Return [x, y] of the center of cell containing provided text 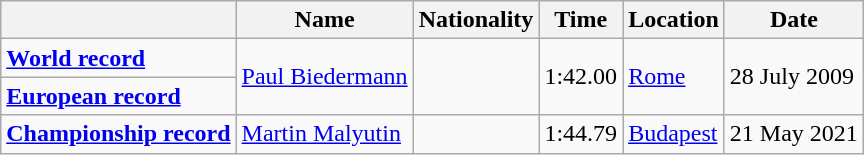
1:42.00 [581, 77]
Date [794, 20]
World record [118, 58]
Budapest [674, 134]
Location [674, 20]
Championship record [118, 134]
Paul Biedermann [324, 77]
Name [324, 20]
European record [118, 96]
21 May 2021 [794, 134]
Rome [674, 77]
Martin Malyutin [324, 134]
Nationality [476, 20]
28 July 2009 [794, 77]
Time [581, 20]
1:44.79 [581, 134]
